Extract the [x, y] coordinate from the center of the cell holding the provided text.  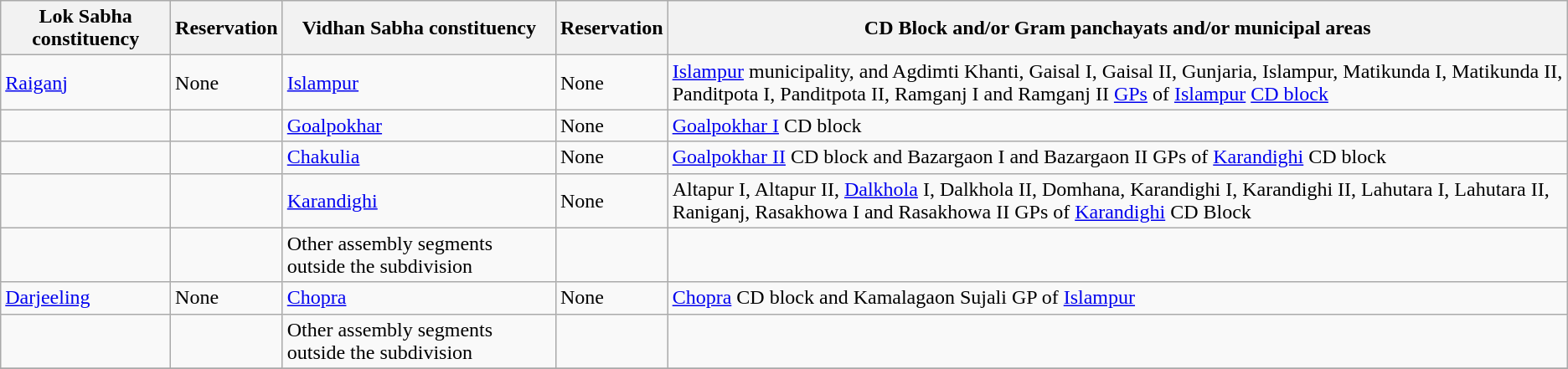
Darjeeling [85, 298]
Vidhan Sabha constituency [419, 28]
Chopra CD block and Kamalagaon Sujali GP of Islampur [1117, 298]
Karandighi [419, 201]
Chakulia [419, 157]
Lok Sabha constituency [85, 28]
Islampur [419, 82]
Goalpokhar II CD block and Bazargaon I and Bazargaon II GPs of Karandighi CD block [1117, 157]
Goalpokhar I CD block [1117, 126]
Goalpokhar [419, 126]
Raiganj [85, 82]
Chopra [419, 298]
CD Block and/or Gram panchayats and/or municipal areas [1117, 28]
